Provide the [x, y] coordinate of the cell's center where the given text is located.  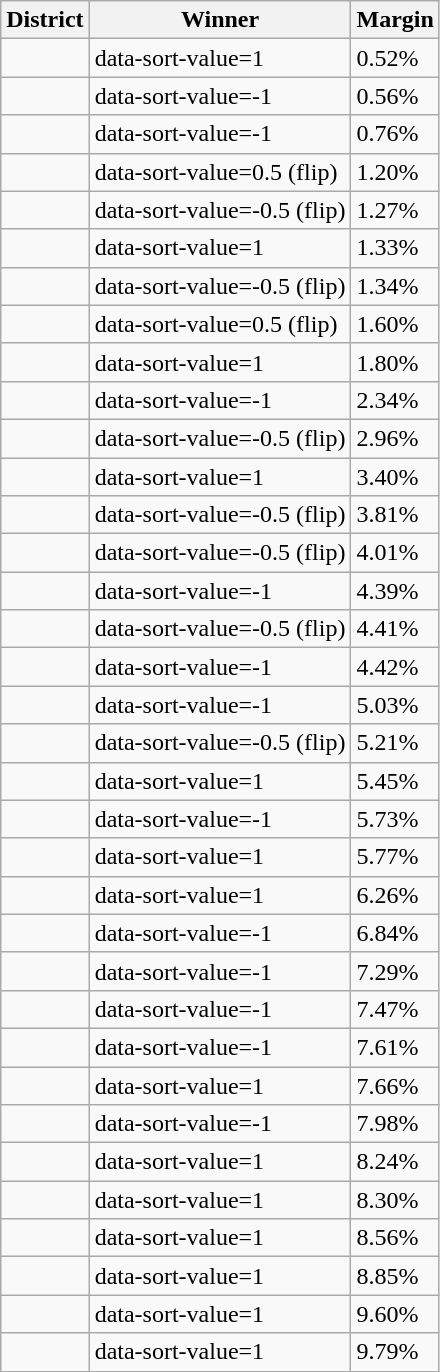
7.29% [395, 971]
2.34% [395, 400]
6.26% [395, 895]
1.20% [395, 172]
2.96% [395, 438]
1.80% [395, 362]
9.60% [395, 1314]
8.85% [395, 1276]
7.47% [395, 1009]
4.41% [395, 629]
5.45% [395, 781]
1.33% [395, 248]
Margin [395, 20]
1.34% [395, 286]
0.56% [395, 96]
5.73% [395, 819]
8.56% [395, 1238]
9.79% [395, 1352]
3.81% [395, 515]
Winner [220, 20]
0.52% [395, 58]
4.42% [395, 667]
1.27% [395, 210]
1.60% [395, 324]
District [45, 20]
8.30% [395, 1200]
7.98% [395, 1124]
3.40% [395, 477]
4.39% [395, 591]
5.03% [395, 705]
8.24% [395, 1162]
5.21% [395, 743]
4.01% [395, 553]
5.77% [395, 857]
7.61% [395, 1047]
0.76% [395, 134]
6.84% [395, 933]
7.66% [395, 1085]
